Detect which cell encompasses the target text, then output its (x, y) center coordinate. 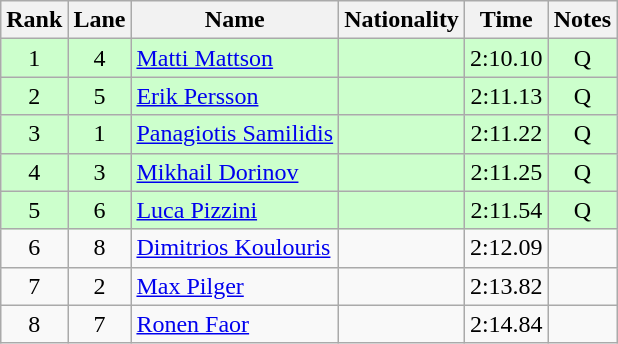
2:10.10 (506, 58)
2:14.84 (506, 324)
2:11.54 (506, 210)
Dimitrios Koulouris (235, 248)
Time (506, 20)
2:12.09 (506, 248)
Erik Persson (235, 96)
2:11.13 (506, 96)
Max Pilger (235, 286)
2:13.82 (506, 286)
Luca Pizzini (235, 210)
Panagiotis Samilidis (235, 134)
Mikhail Dorinov (235, 172)
Notes (582, 20)
Matti Mattson (235, 58)
Nationality (402, 20)
2:11.22 (506, 134)
2:11.25 (506, 172)
Rank (34, 20)
Name (235, 20)
Lane (100, 20)
Ronen Faor (235, 324)
